Identify which cell holds the provided text, then report its (X, Y) central coordinate. 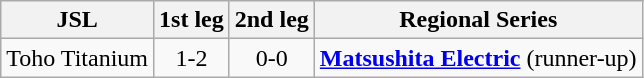
JSL (78, 20)
Toho Titanium (78, 58)
2nd leg (272, 20)
Matsushita Electric (runner-up) (478, 58)
Regional Series (478, 20)
1st leg (192, 20)
1-2 (192, 58)
0-0 (272, 58)
